Extract the [X, Y] coordinate from the center of the cell holding the provided text.  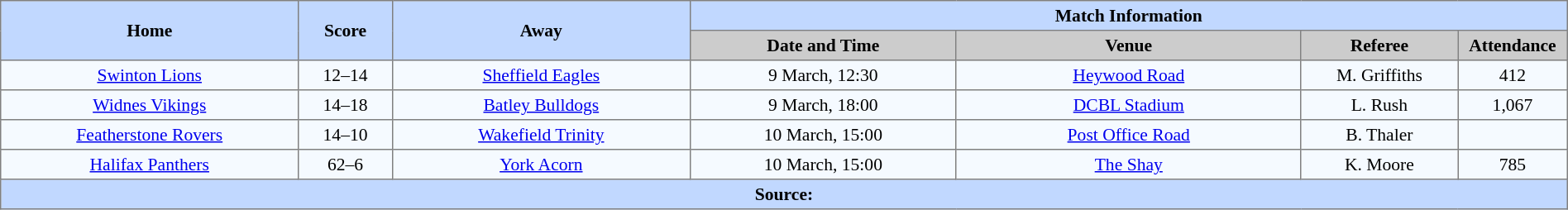
9 March, 18:00 [823, 105]
Swinton Lions [150, 75]
Attendance [1513, 45]
K. Moore [1379, 165]
Wakefield Trinity [541, 135]
Date and Time [823, 45]
Home [150, 31]
Sheffield Eagles [541, 75]
Featherstone Rovers [150, 135]
L. Rush [1379, 105]
Match Information [1128, 16]
Venue [1128, 45]
62–6 [346, 165]
12–14 [346, 75]
B. Thaler [1379, 135]
Halifax Panthers [150, 165]
M. Griffiths [1379, 75]
Widnes Vikings [150, 105]
Batley Bulldogs [541, 105]
DCBL Stadium [1128, 105]
Heywood Road [1128, 75]
14–10 [346, 135]
York Acorn [541, 165]
Source: [784, 194]
9 March, 12:30 [823, 75]
412 [1513, 75]
Score [346, 31]
Post Office Road [1128, 135]
Referee [1379, 45]
14–18 [346, 105]
1,067 [1513, 105]
The Shay [1128, 165]
Away [541, 31]
785 [1513, 165]
